Return the (x, y) coordinate for the center point of the cell that contains the specified text.  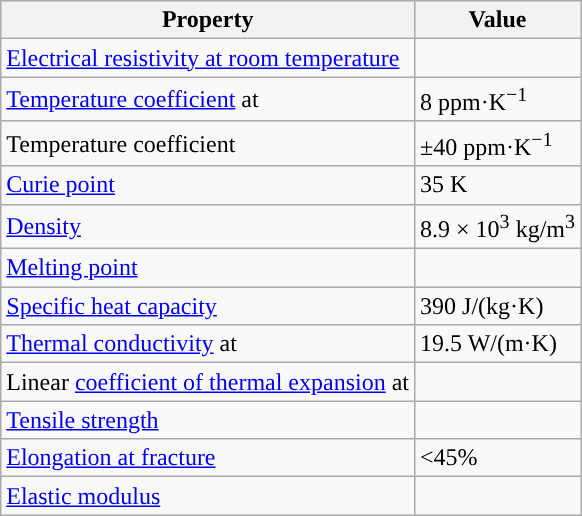
<45% (498, 458)
±40 ppm·K−1 (498, 144)
Curie point (208, 185)
35 K (498, 185)
390 J/(kg·K) (498, 306)
Property (208, 20)
Thermal conductivity at (208, 344)
8.9 × 103 kg/m3 (498, 226)
8 ppm·K−1 (498, 100)
Melting point (208, 268)
Elastic modulus (208, 496)
Linear coefficient of thermal expansion at (208, 382)
Value (498, 20)
19.5 W/(m·K) (498, 344)
Electrical resistivity at room temperature (208, 58)
Tensile strength (208, 420)
Specific heat capacity (208, 306)
Temperature coefficient (208, 144)
Density (208, 226)
Elongation at fracture (208, 458)
Temperature coefficient at (208, 100)
